Determine the (X, Y) coordinate at the center of the cell enclosing the given text.  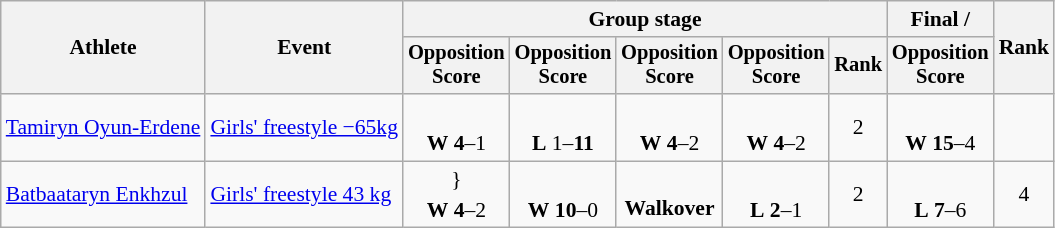
Girls' freestyle −65kg (304, 128)
Group stage (645, 19)
}W 4–2 (456, 194)
Girls' freestyle 43 kg (304, 194)
Athlete (104, 48)
Final / (940, 19)
W 15–4 (940, 128)
Walkover (670, 194)
4 (1024, 194)
W 10–0 (564, 194)
Batbaataryn Enkhzul (104, 194)
L 2–1 (776, 194)
L 1–11 (564, 128)
W 4–1 (456, 128)
Tamiryn Oyun-Erdene (104, 128)
L 7–6 (940, 194)
Event (304, 48)
